Determine the (X, Y) coordinate at the center of the cell enclosing the given text.  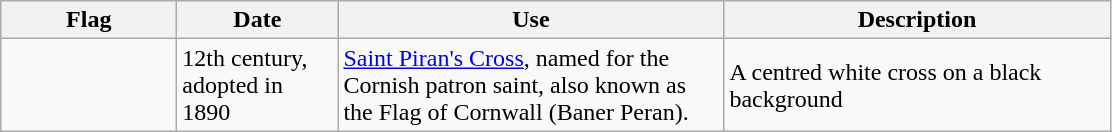
Use (531, 20)
A centred white cross on a black background (917, 85)
Saint Piran's Cross, named for the Cornish patron saint, also known as the Flag of Cornwall (Baner Peran). (531, 85)
Flag (89, 20)
12th century, adopted in 1890 (258, 85)
Description (917, 20)
Date (258, 20)
